From the cell containing the given text, extract its center point as [X, Y] coordinate. 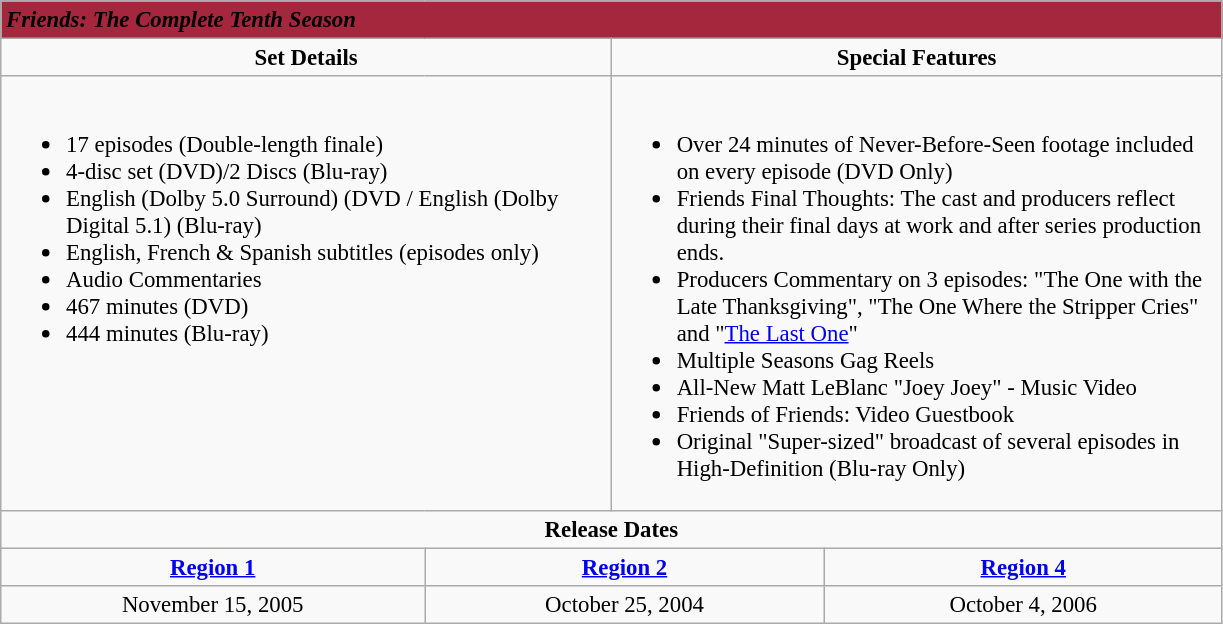
Set Details [306, 58]
November 15, 2005 [213, 604]
Region 1 [213, 567]
Friends: The Complete Tenth Season [612, 20]
Region 2 [625, 567]
Special Features [916, 58]
Region 4 [1022, 567]
October 25, 2004 [625, 604]
October 4, 2006 [1022, 604]
Release Dates [612, 529]
